For the text-containing cell, return its midpoint in [x, y] coordinate format. 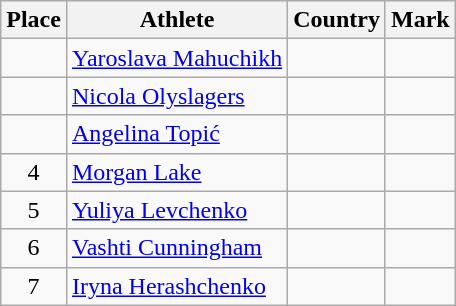
5 [34, 210]
Athlete [176, 20]
Place [34, 20]
4 [34, 172]
Nicola Olyslagers [176, 96]
Vashti Cunningham [176, 248]
Yaroslava Mahuchikh [176, 58]
Angelina Topić [176, 134]
7 [34, 286]
Yuliya Levchenko [176, 210]
Country [337, 20]
Morgan Lake [176, 172]
6 [34, 248]
Mark [420, 20]
Iryna Herashchenko [176, 286]
